Detect which cell encompasses the target text, then output its (x, y) center coordinate. 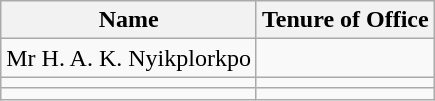
Mr H. A. K. Nyikplorkpo (129, 58)
Name (129, 20)
Tenure of Office (345, 20)
